Pinpoint the cell where the given text exists, returning its (x, y) midpoint coordinate. 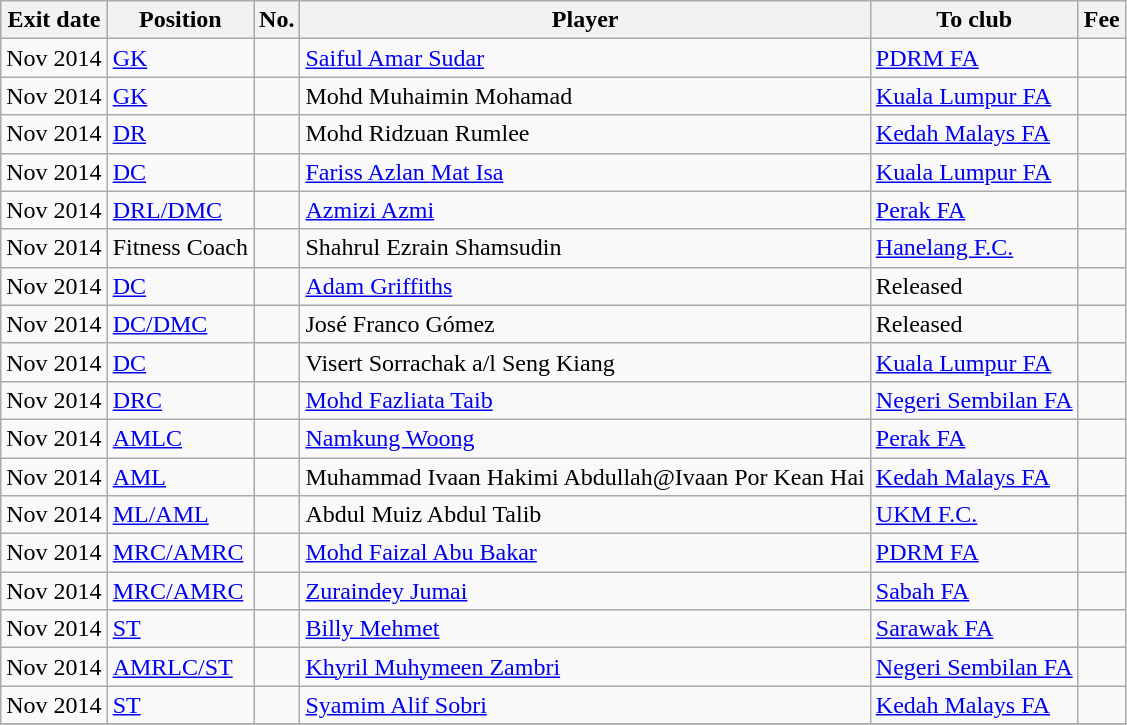
Mohd Fazliata Taib (585, 400)
Fitness Coach (180, 248)
Hanelang F.C. (974, 248)
AMRLC/ST (180, 667)
Billy Mehmet (585, 629)
Visert Sorrachak a/l Seng Kiang (585, 362)
DRC (180, 400)
Fariss Azlan Mat Isa (585, 172)
DC/DMC (180, 324)
Khyril Muhymeen Zambri (585, 667)
Exit date (54, 20)
DR (180, 134)
Syamim Alif Sobri (585, 705)
Abdul Muiz Abdul Talib (585, 515)
Mohd Muhaimin Mohamad (585, 96)
Azmizi Azmi (585, 210)
DRL/DMC (180, 210)
No. (277, 20)
Player (585, 20)
ML/AML (180, 515)
Sarawak FA (974, 629)
AML (180, 477)
To club (974, 20)
Zuraindey Jumai (585, 591)
Mohd Ridzuan Rumlee (585, 134)
Shahrul Ezrain Shamsudin (585, 248)
José Franco Gómez (585, 324)
Adam Griffiths (585, 286)
Fee (1102, 20)
Mohd Faizal Abu Bakar (585, 553)
Saiful Amar Sudar (585, 58)
Namkung Woong (585, 438)
Sabah FA (974, 591)
Position (180, 20)
AMLC (180, 438)
Muhammad Ivaan Hakimi Abdullah@Ivaan Por Kean Hai (585, 477)
UKM F.C. (974, 515)
